Locate the cell with the specified text and output its (x, y) center coordinate. 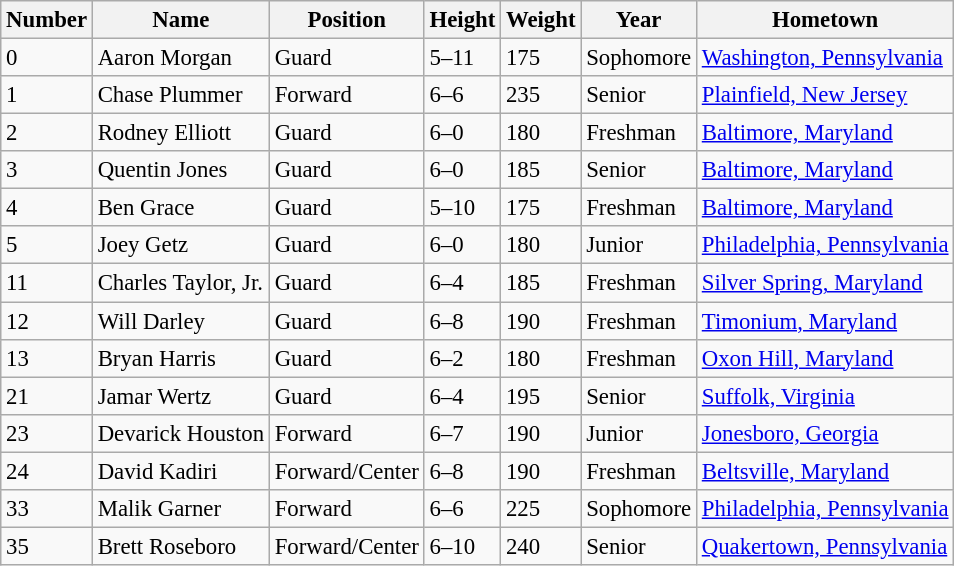
235 (541, 95)
Chase Plummer (180, 95)
Hometown (824, 20)
Joey Getz (180, 245)
Malik Garner (180, 509)
Aaron Morgan (180, 58)
Brett Roseboro (180, 546)
Position (346, 20)
Suffolk, Virginia (824, 396)
6–2 (462, 358)
Silver Spring, Maryland (824, 283)
Quentin Jones (180, 170)
Beltsville, Maryland (824, 471)
Oxon Hill, Maryland (824, 358)
Jamar Wertz (180, 396)
4 (47, 208)
Number (47, 20)
5–10 (462, 208)
Height (462, 20)
13 (47, 358)
Rodney Elliott (180, 133)
David Kadiri (180, 471)
33 (47, 509)
24 (47, 471)
Year (639, 20)
225 (541, 509)
3 (47, 170)
21 (47, 396)
240 (541, 546)
1 (47, 95)
12 (47, 321)
Washington, Pennsylvania (824, 58)
Charles Taylor, Jr. (180, 283)
Devarick Houston (180, 433)
11 (47, 283)
Timonium, Maryland (824, 321)
6–7 (462, 433)
6–10 (462, 546)
Jonesboro, Georgia (824, 433)
5–11 (462, 58)
Weight (541, 20)
Will Darley (180, 321)
195 (541, 396)
23 (47, 433)
2 (47, 133)
35 (47, 546)
5 (47, 245)
Quakertown, Pennsylvania (824, 546)
Plainfield, New Jersey (824, 95)
Bryan Harris (180, 358)
0 (47, 58)
Name (180, 20)
Ben Grace (180, 208)
